Locate the cell with the specified text and output its [X, Y] center coordinate. 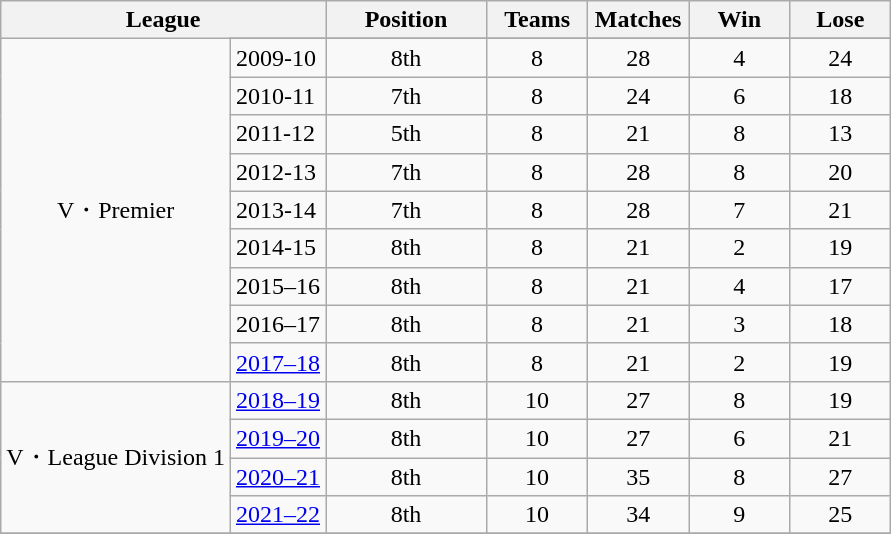
Matches [638, 20]
3 [740, 324]
V・League Division 1 [116, 457]
25 [840, 515]
2017–18 [278, 362]
2019–20 [278, 438]
2011-12 [278, 134]
13 [840, 134]
17 [840, 286]
2010-11 [278, 96]
V・Premier [116, 210]
2014-15 [278, 248]
2021–22 [278, 515]
Teams [538, 20]
Win [740, 20]
2020–21 [278, 477]
League [164, 20]
7 [740, 210]
5th [406, 134]
2012-13 [278, 172]
20 [840, 172]
35 [638, 477]
2016–17 [278, 324]
2015–16 [278, 286]
2009-10 [278, 58]
9 [740, 515]
2013-14 [278, 210]
34 [638, 515]
Lose [840, 20]
2018–19 [278, 400]
Position [406, 20]
